Provide the [X, Y] coordinate of the cell's center where the given text is located.  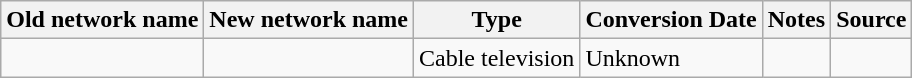
Conversion Date [671, 20]
Cable television [497, 58]
Unknown [671, 58]
Notes [796, 20]
New network name [309, 20]
Source [872, 20]
Old network name [102, 20]
Type [497, 20]
